Output the [X, Y] coordinate of the center of the cell containing the given text.  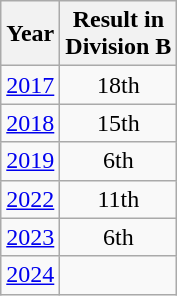
2019 [30, 161]
15th [118, 123]
2017 [30, 85]
18th [118, 85]
2018 [30, 123]
Year [30, 34]
11th [118, 199]
2024 [30, 275]
2023 [30, 237]
Result inDivision B [118, 34]
2022 [30, 199]
